Capture the cell that displays the provided text and extract its [X, Y] central coordinate. 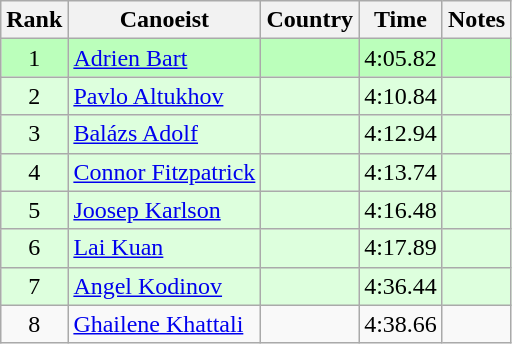
4:16.48 [401, 210]
3 [34, 134]
Adrien Bart [164, 58]
Time [401, 20]
4:05.82 [401, 58]
4:38.66 [401, 324]
4 [34, 172]
4:36.44 [401, 286]
2 [34, 96]
Balázs Adolf [164, 134]
1 [34, 58]
Pavlo Altukhov [164, 96]
Country [310, 20]
5 [34, 210]
4:10.84 [401, 96]
Notes [476, 20]
4:17.89 [401, 248]
Canoeist [164, 20]
7 [34, 286]
Ghailene Khattali [164, 324]
8 [34, 324]
Connor Fitzpatrick [164, 172]
4:12.94 [401, 134]
Rank [34, 20]
Angel Kodinov [164, 286]
4:13.74 [401, 172]
Lai Kuan [164, 248]
6 [34, 248]
Joosep Karlson [164, 210]
